Capture the cell that displays the provided text and extract its [X, Y] central coordinate. 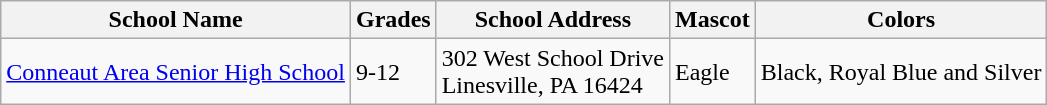
Eagle [713, 72]
Black, Royal Blue and Silver [901, 72]
School Address [552, 20]
Grades [393, 20]
9-12 [393, 72]
Conneaut Area Senior High School [176, 72]
302 West School Drive Linesville, PA 16424 [552, 72]
Colors [901, 20]
School Name [176, 20]
Mascot [713, 20]
